Provide the (x, y) coordinate of the cell's center where the given text is located.  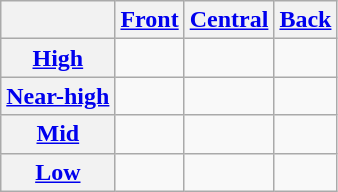
Front (150, 20)
Low (58, 172)
Mid (58, 134)
High (58, 58)
Back (306, 20)
Near-high (58, 96)
Central (229, 20)
